Locate the cell with the specified text and output its (x, y) center coordinate. 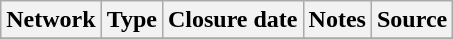
Source (412, 20)
Closure date (232, 20)
Notes (337, 20)
Network (51, 20)
Type (132, 20)
